Return [X, Y] of the center of cell containing provided text 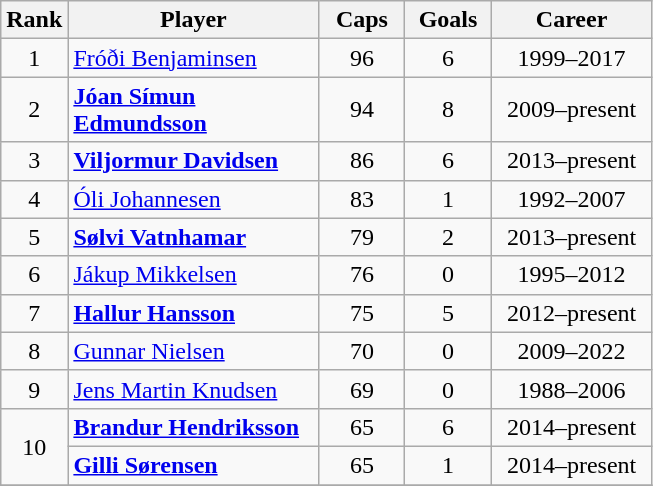
2012–present [572, 313]
7 [34, 313]
Viljormur Davidsen [194, 161]
2009–2022 [572, 351]
1992–2007 [572, 199]
Goals [448, 20]
Player [194, 20]
79 [362, 237]
70 [362, 351]
76 [362, 275]
4 [34, 199]
Brandur Hendriksson [194, 427]
Fróði Benjaminsen [194, 58]
69 [362, 389]
9 [34, 389]
96 [362, 58]
86 [362, 161]
75 [362, 313]
Jens Martin Knudsen [194, 389]
Career [572, 20]
Gilli Sørensen [194, 465]
Gunnar Nielsen [194, 351]
Hallur Hansson [194, 313]
1988–2006 [572, 389]
2009–present [572, 110]
Sølvi Vatnhamar [194, 237]
Óli Johannesen [194, 199]
1995–2012 [572, 275]
Caps [362, 20]
10 [34, 446]
Jákup Mikkelsen [194, 275]
83 [362, 199]
1999–2017 [572, 58]
3 [34, 161]
94 [362, 110]
Rank [34, 20]
Jóan Símun Edmundsson [194, 110]
